Determine the (x, y) coordinate at the center of the cell enclosing the given text.  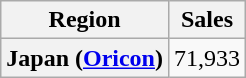
71,933 (206, 58)
Region (85, 20)
Japan (Oricon) (85, 58)
Sales (206, 20)
